Find where the given text appears and provide that cell's center as (x, y) coordinate. 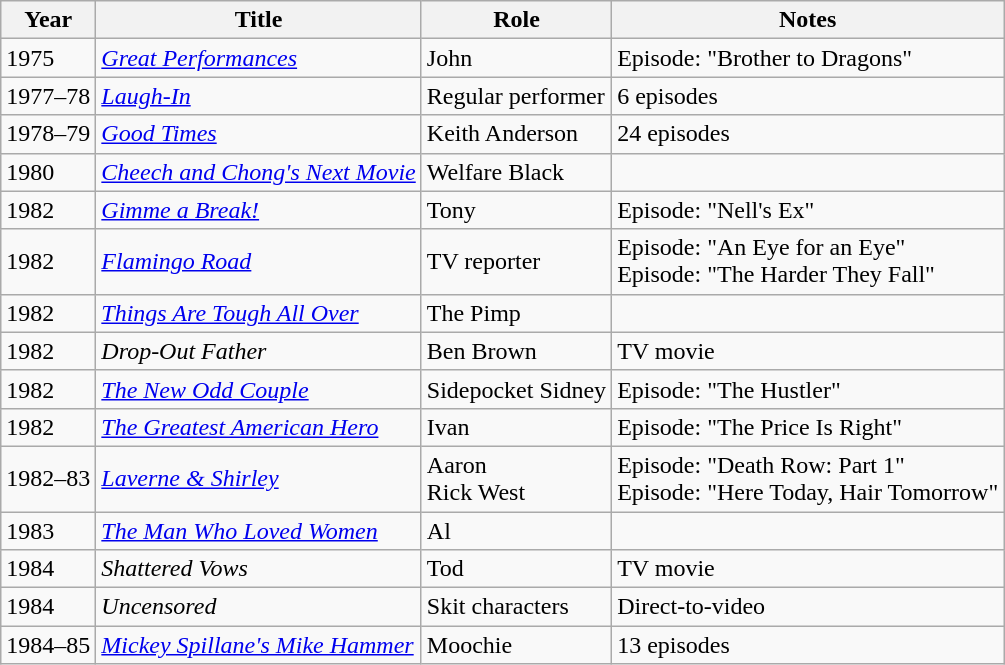
24 episodes (808, 134)
Tod (516, 569)
Mickey Spillane's Mike Hammer (258, 645)
Moochie (516, 645)
Uncensored (258, 607)
The Man Who Loved Women (258, 531)
1977–78 (48, 96)
Great Performances (258, 58)
Gimme a Break! (258, 210)
Episode: "An Eye for an Eye"Episode: "The Harder They Fall" (808, 262)
Ivan (516, 427)
Shattered Vows (258, 569)
1982–83 (48, 478)
Episode: "The Hustler" (808, 389)
13 episodes (808, 645)
1980 (48, 172)
Episode: "Brother to Dragons" (808, 58)
Regular performer (516, 96)
Ben Brown (516, 351)
Episode: "Death Row: Part 1"Episode: "Here Today, Hair Tomorrow" (808, 478)
1983 (48, 531)
Al (516, 531)
Skit characters (516, 607)
The Pimp (516, 313)
Sidepocket Sidney (516, 389)
Direct-to-video (808, 607)
Welfare Black (516, 172)
The Greatest American Hero (258, 427)
Cheech and Chong's Next Movie (258, 172)
Role (516, 20)
TV reporter (516, 262)
Tony (516, 210)
1975 (48, 58)
Good Times (258, 134)
Notes (808, 20)
Keith Anderson (516, 134)
John (516, 58)
6 episodes (808, 96)
Drop-Out Father (258, 351)
Episode: "The Price Is Right" (808, 427)
Laugh-In (258, 96)
Episode: "Nell's Ex" (808, 210)
Laverne & Shirley (258, 478)
Title (258, 20)
Things Are Tough All Over (258, 313)
1984–85 (48, 645)
AaronRick West (516, 478)
Flamingo Road (258, 262)
The New Odd Couple (258, 389)
1978–79 (48, 134)
Year (48, 20)
